Return [X, Y] of the center of cell containing provided text 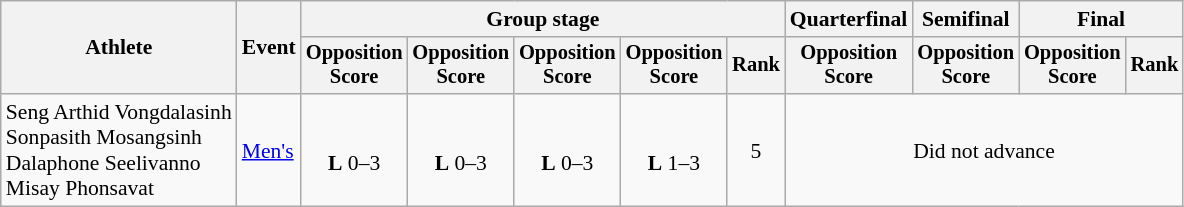
5 [756, 150]
L 1–3 [674, 150]
Quarterfinal [849, 19]
Men's [269, 150]
Final [1101, 19]
Athlete [119, 48]
Seng Arthid VongdalasinhSonpasith MosangsinhDalaphone SeelivannoMisay Phonsavat [119, 150]
Event [269, 48]
Did not advance [984, 150]
Group stage [543, 19]
Semifinal [966, 19]
